Determine the (x, y) coordinate at the center of the cell enclosing the given text.  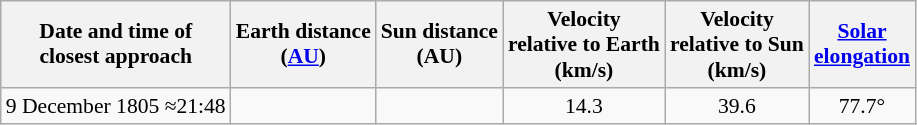
39.6 (737, 106)
14.3 (584, 106)
Sun distance(AU) (440, 44)
77.7° (862, 106)
Solarelongation (862, 44)
Velocityrelative to Earth(km/s) (584, 44)
Velocityrelative to Sun(km/s) (737, 44)
9 December 1805 ≈21:48 (116, 106)
Earth distance(AU) (304, 44)
Date and time ofclosest approach (116, 44)
